Provide the [X, Y] coordinate of the cell's center where the given text is located.  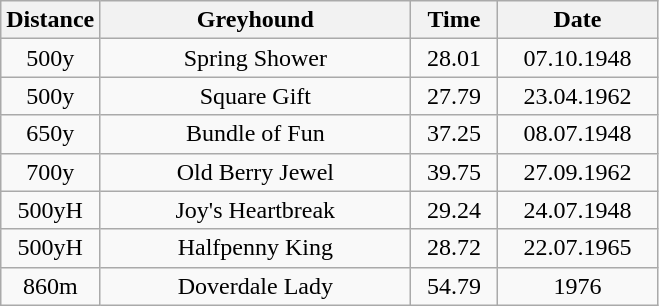
Joy's Heartbreak [256, 210]
28.01 [454, 58]
27.79 [454, 96]
08.07.1948 [578, 134]
Distance [50, 20]
23.04.1962 [578, 96]
Doverdale Lady [256, 286]
1976 [578, 286]
28.72 [454, 248]
37.25 [454, 134]
Bundle of Fun [256, 134]
Spring Shower [256, 58]
07.10.1948 [578, 58]
54.79 [454, 286]
27.09.1962 [578, 172]
860m [50, 286]
24.07.1948 [578, 210]
Date [578, 20]
Old Berry Jewel [256, 172]
Halfpenny King [256, 248]
Time [454, 20]
Greyhound [256, 20]
Square Gift [256, 96]
22.07.1965 [578, 248]
700y [50, 172]
39.75 [454, 172]
650y [50, 134]
29.24 [454, 210]
